Find where the given text appears and provide that cell's center as [x, y] coordinate. 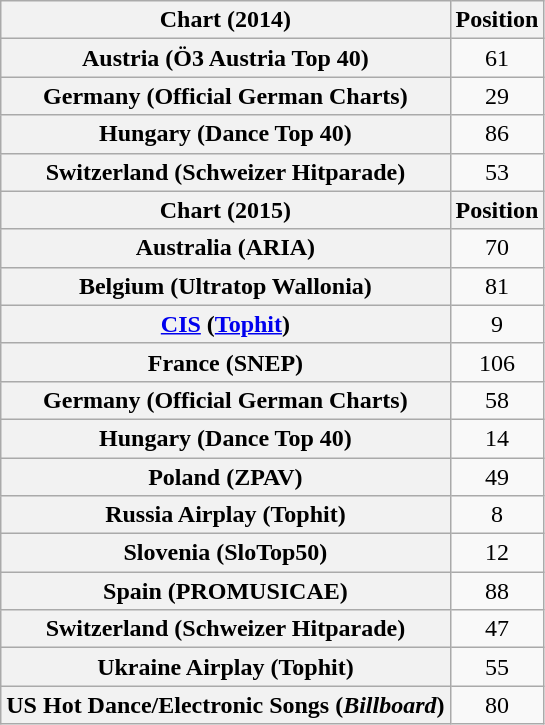
86 [497, 134]
France (SNEP) [226, 362]
106 [497, 362]
8 [497, 515]
80 [497, 705]
14 [497, 438]
Belgium (Ultratop Wallonia) [226, 286]
70 [497, 248]
88 [497, 591]
Russia Airplay (Tophit) [226, 515]
49 [497, 477]
58 [497, 400]
US Hot Dance/Electronic Songs (Billboard) [226, 705]
9 [497, 324]
Poland (ZPAV) [226, 477]
55 [497, 667]
Spain (PROMUSICAE) [226, 591]
53 [497, 172]
Chart (2015) [226, 210]
Ukraine Airplay (Tophit) [226, 667]
Austria (Ö3 Austria Top 40) [226, 58]
CIS (Tophit) [226, 324]
12 [497, 553]
29 [497, 96]
47 [497, 629]
61 [497, 58]
Slovenia (SloTop50) [226, 553]
81 [497, 286]
Chart (2014) [226, 20]
Australia (ARIA) [226, 248]
